Locate the cell with the specified text and output its [X, Y] center coordinate. 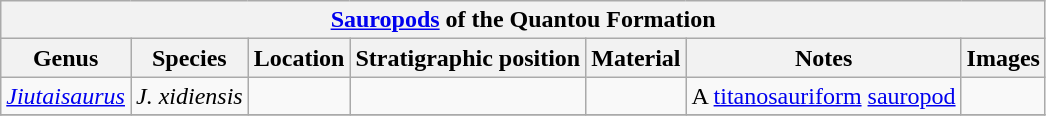
Location [299, 58]
Sauropods of the Quantou Formation [524, 20]
J. xidiensis [189, 96]
Notes [824, 58]
Images [1003, 58]
Material [636, 58]
A titanosauriform sauropod [824, 96]
Stratigraphic position [468, 58]
Genus [66, 58]
Species [189, 58]
Jiutaisaurus [66, 96]
